Detect which cell encompasses the target text, then output its [X, Y] center coordinate. 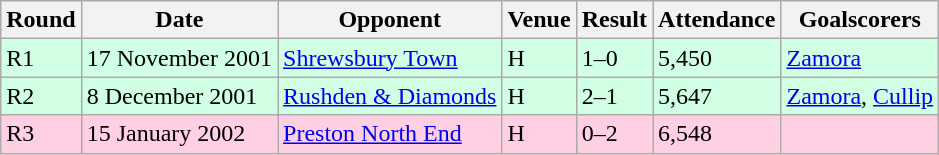
0–2 [614, 134]
Shrewsbury Town [390, 58]
R1 [41, 58]
Venue [539, 20]
Date [179, 20]
8 December 2001 [179, 96]
Round [41, 20]
Goalscorers [860, 20]
Rushden & Diamonds [390, 96]
2–1 [614, 96]
R3 [41, 134]
R2 [41, 96]
Zamora [860, 58]
17 November 2001 [179, 58]
Zamora, Cullip [860, 96]
Attendance [717, 20]
Opponent [390, 20]
6,548 [717, 134]
15 January 2002 [179, 134]
Preston North End [390, 134]
Result [614, 20]
5,647 [717, 96]
5,450 [717, 58]
1–0 [614, 58]
